Return the (x, y) coordinate for the center point of the cell that contains the specified text.  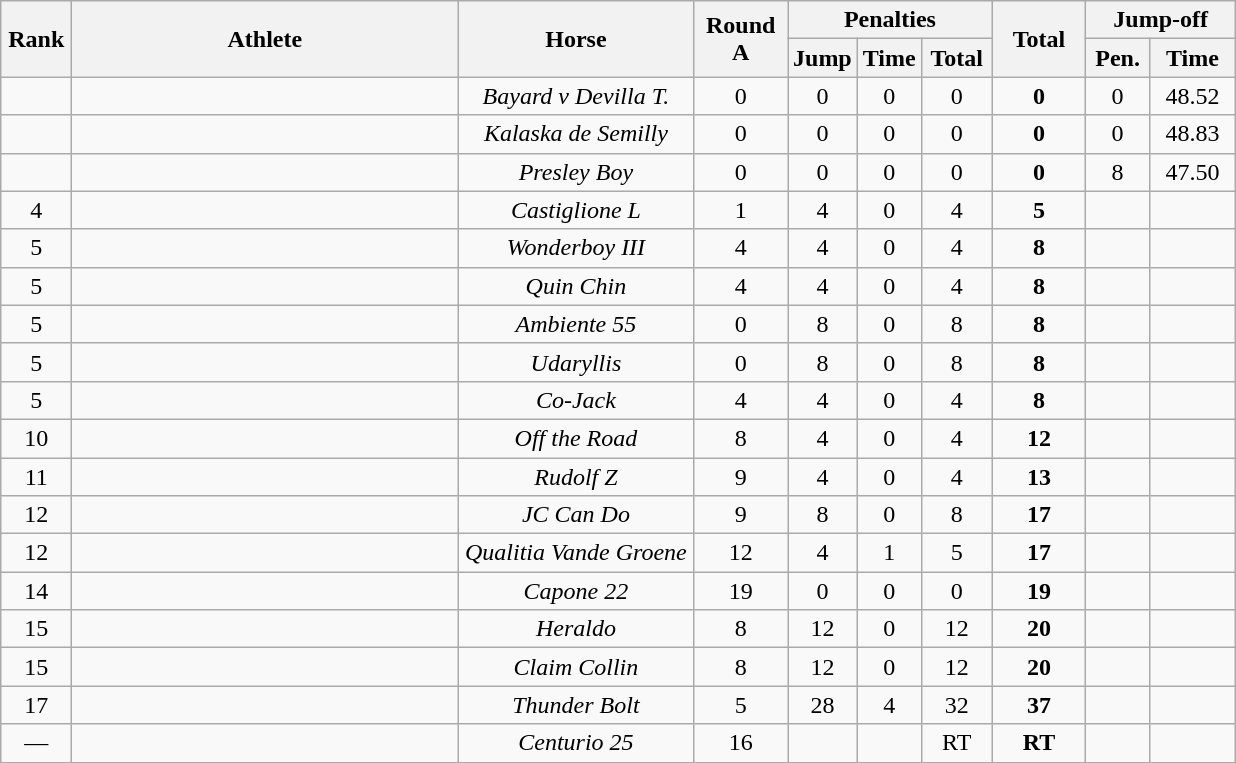
Co-Jack (576, 400)
Round A (741, 39)
Rank (36, 39)
Jump-off (1161, 20)
Horse (576, 39)
Claim Collin (576, 667)
Off the Road (576, 438)
47.50 (1192, 172)
Udaryllis (576, 362)
Kalaska de Semilly (576, 134)
16 (741, 743)
Rudolf Z (576, 477)
48.52 (1192, 96)
Penalties (890, 20)
Thunder Bolt (576, 705)
Jump (823, 58)
— (36, 743)
Capone 22 (576, 591)
48.83 (1192, 134)
13 (1039, 477)
11 (36, 477)
Bayard v Devilla T. (576, 96)
28 (823, 705)
Pen. (1118, 58)
Ambiente 55 (576, 324)
10 (36, 438)
14 (36, 591)
Castiglione L (576, 210)
Centurio 25 (576, 743)
Quin Chin (576, 286)
Qualitia Vande Groene (576, 553)
Athlete (265, 39)
Presley Boy (576, 172)
Heraldo (576, 629)
JC Can Do (576, 515)
32 (956, 705)
Wonderboy III (576, 248)
37 (1039, 705)
